Determine the (x, y) coordinate at the center of the cell enclosing the given text.  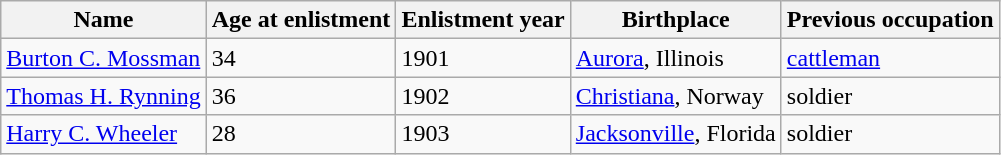
Christiana, Norway (676, 96)
1903 (483, 134)
Harry C. Wheeler (104, 134)
36 (301, 96)
34 (301, 58)
Name (104, 20)
Age at enlistment (301, 20)
Burton C. Mossman (104, 58)
Thomas H. Rynning (104, 96)
cattleman (890, 58)
28 (301, 134)
Enlistment year (483, 20)
Previous occupation (890, 20)
1901 (483, 58)
Jacksonville, Florida (676, 134)
1902 (483, 96)
Aurora, Illinois (676, 58)
Birthplace (676, 20)
